Pinpoint the cell where the given text exists, returning its [X, Y] midpoint coordinate. 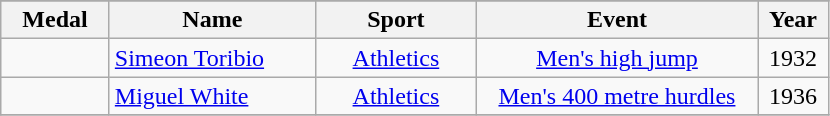
Miguel White [212, 96]
Event [616, 20]
Sport [396, 20]
1932 [794, 58]
Name [212, 20]
Men's high jump [616, 58]
Year [794, 20]
Simeon Toribio [212, 58]
Men's 400 metre hurdles [616, 96]
1936 [794, 96]
Medal [56, 20]
